From the cell containing the given text, extract its center point as (X, Y) coordinate. 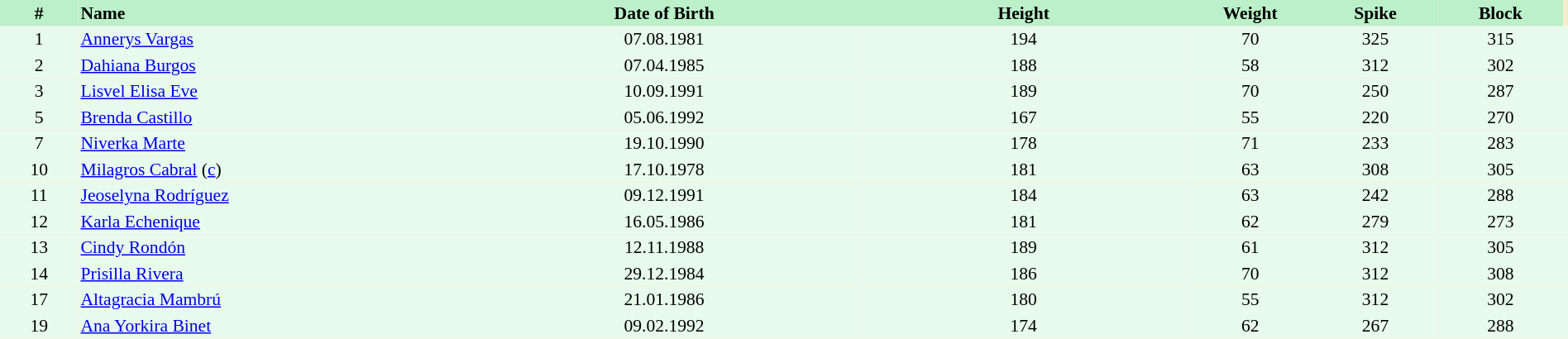
Dahiana Burgos (273, 65)
12 (39, 222)
174 (1024, 326)
19 (39, 326)
17 (39, 299)
Niverka Marte (273, 144)
12.11.1988 (664, 248)
29.12.1984 (664, 274)
Brenda Castillo (273, 117)
13 (39, 248)
273 (1500, 222)
21.01.1986 (664, 299)
Block (1500, 13)
267 (1374, 326)
2 (39, 65)
# (39, 13)
Name (273, 13)
Ana Yorkira Binet (273, 326)
Lisvel Elisa Eve (273, 91)
10 (39, 169)
Annerys Vargas (273, 40)
178 (1024, 144)
Height (1024, 13)
5 (39, 117)
270 (1500, 117)
Date of Birth (664, 13)
233 (1374, 144)
Spike (1374, 13)
220 (1374, 117)
09.12.1991 (664, 195)
16.05.1986 (664, 222)
Milagros Cabral (c) (273, 169)
184 (1024, 195)
17.10.1978 (664, 169)
05.06.1992 (664, 117)
Weight (1250, 13)
07.04.1985 (664, 65)
Karla Echenique (273, 222)
Altagracia Mambrú (273, 299)
58 (1250, 65)
167 (1024, 117)
283 (1500, 144)
7 (39, 144)
09.02.1992 (664, 326)
279 (1374, 222)
250 (1374, 91)
Jeoselyna Rodríguez (273, 195)
07.08.1981 (664, 40)
Prisilla Rivera (273, 274)
71 (1250, 144)
10.09.1991 (664, 91)
188 (1024, 65)
287 (1500, 91)
3 (39, 91)
11 (39, 195)
14 (39, 274)
1 (39, 40)
180 (1024, 299)
61 (1250, 248)
325 (1374, 40)
19.10.1990 (664, 144)
194 (1024, 40)
186 (1024, 274)
242 (1374, 195)
315 (1500, 40)
Cindy Rondón (273, 248)
